Output the [x, y] coordinate of the center of the cell containing the given text.  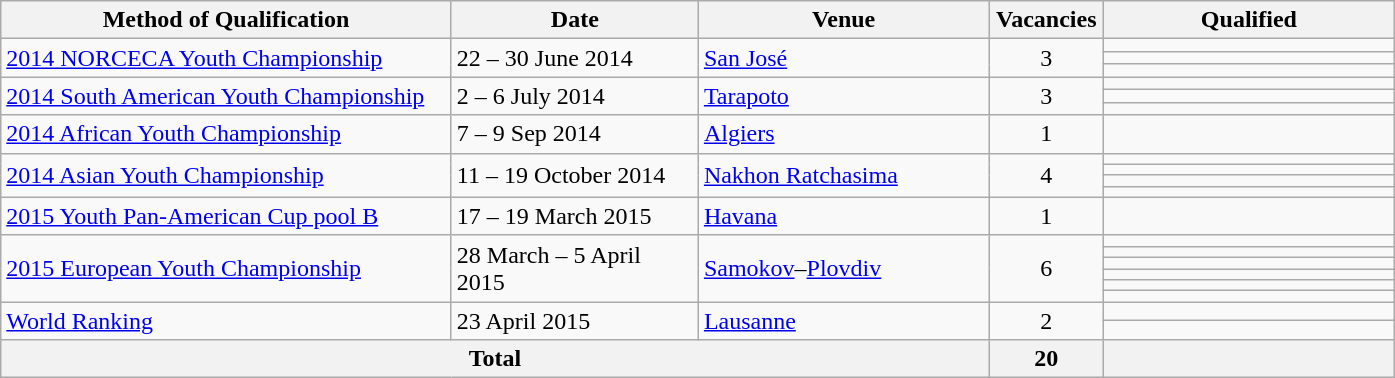
4 [1046, 175]
Venue [844, 20]
Algiers [844, 134]
17 – 19 March 2015 [574, 216]
Date [574, 20]
28 March – 5 April 2015 [574, 268]
Method of Qualification [226, 20]
Nakhon Ratchasima [844, 175]
Samokov–Plovdiv [844, 268]
2014 NORCECA Youth Championship [226, 58]
Lausanne [844, 321]
World Ranking [226, 321]
7 – 9 Sep 2014 [574, 134]
2014 Asian Youth Championship [226, 175]
Tarapoto [844, 96]
Total [495, 359]
6 [1046, 268]
Qualified [1250, 20]
2015 European Youth Championship [226, 268]
Havana [844, 216]
2 – 6 July 2014 [574, 96]
2 [1046, 321]
Vacancies [1046, 20]
2015 Youth Pan-American Cup pool B [226, 216]
11 – 19 October 2014 [574, 175]
2014 African Youth Championship [226, 134]
22 – 30 June 2014 [574, 58]
2014 South American Youth Championship [226, 96]
23 April 2015 [574, 321]
San José [844, 58]
20 [1046, 359]
